Pinpoint the cell where the given text exists, returning its [x, y] midpoint coordinate. 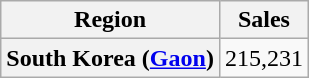
215,231 [264, 58]
South Korea (Gaon) [110, 58]
Region [110, 20]
Sales [264, 20]
